Pinpoint the cell where the given text exists, returning its [X, Y] midpoint coordinate. 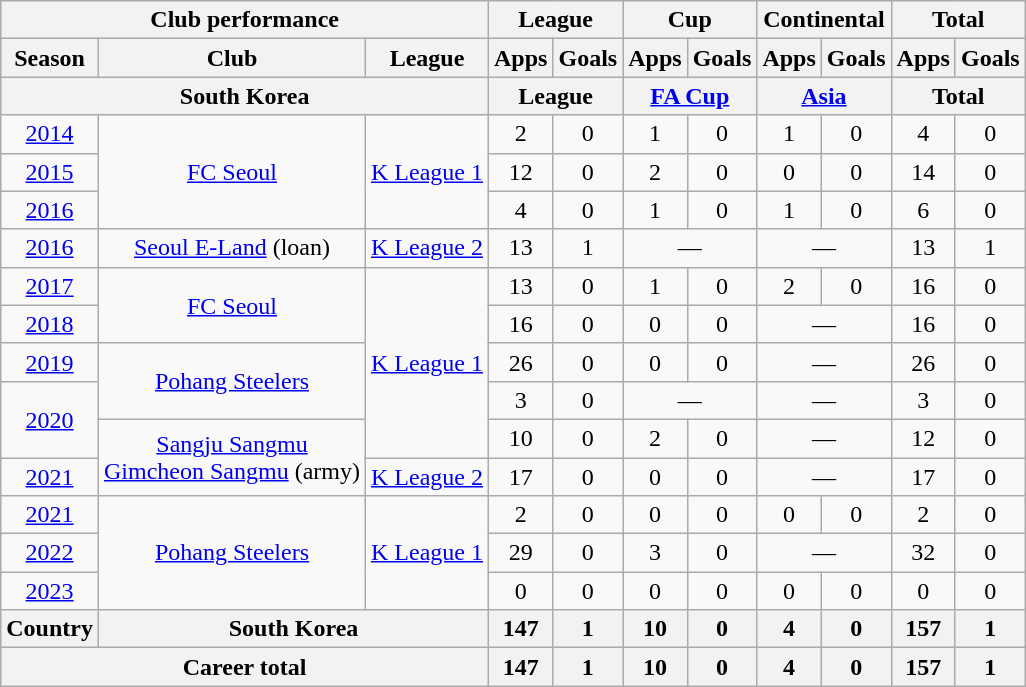
Seoul E-Land (loan) [232, 248]
2020 [50, 419]
14 [923, 172]
2022 [50, 553]
FA Cup [690, 96]
Cup [690, 20]
Asia [824, 96]
2015 [50, 172]
Career total [245, 667]
2017 [50, 286]
Club [232, 58]
Sangju Sangmu Gimcheon Sangmu (army) [232, 457]
Club performance [245, 20]
Continental [824, 20]
32 [923, 553]
29 [521, 553]
2019 [50, 362]
2023 [50, 591]
2014 [50, 134]
2018 [50, 324]
Season [50, 58]
Country [50, 629]
6 [923, 210]
